Find where the given text appears and provide that cell's center as (X, Y) coordinate. 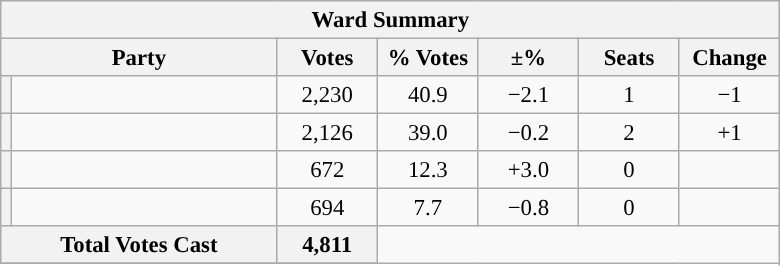
694 (328, 208)
Party (139, 58)
Ward Summary (390, 20)
% Votes (428, 58)
Seats (630, 58)
2 (630, 133)
4,811 (328, 245)
±% (528, 58)
−2.1 (528, 95)
1 (630, 95)
Votes (328, 58)
12.3 (428, 170)
−0.2 (528, 133)
40.9 (428, 95)
−1 (730, 95)
Change (730, 58)
+1 (730, 133)
672 (328, 170)
39.0 (428, 133)
2,230 (328, 95)
Total Votes Cast (139, 245)
−0.8 (528, 208)
+3.0 (528, 170)
7.7 (428, 208)
2,126 (328, 133)
